Return the [X, Y] coordinate for the center point of the cell that contains the specified text.  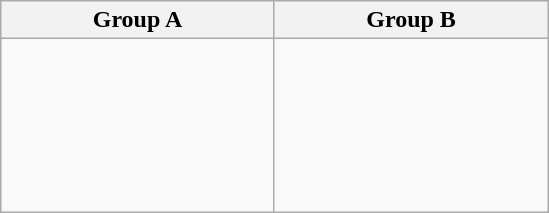
Group B [411, 20]
Group A [138, 20]
